Pinpoint the cell where the given text exists, returning its [x, y] midpoint coordinate. 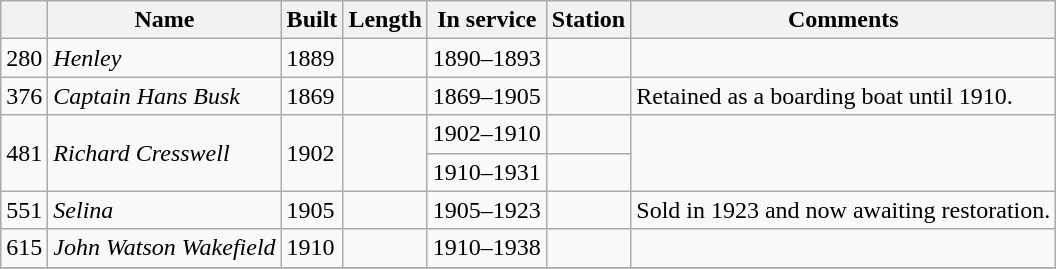
1905–1923 [486, 210]
Length [385, 20]
551 [24, 210]
1910 [312, 248]
1905 [312, 210]
1869–1905 [486, 96]
1902 [312, 153]
481 [24, 153]
Henley [164, 58]
376 [24, 96]
Station [588, 20]
Retained as a boarding boat until 1910. [844, 96]
1910–1931 [486, 172]
1902–1910 [486, 134]
280 [24, 58]
1890–1893 [486, 58]
Selina [164, 210]
Built [312, 20]
In service [486, 20]
Comments [844, 20]
Name [164, 20]
1869 [312, 96]
Captain Hans Busk [164, 96]
John Watson Wakefield [164, 248]
1889 [312, 58]
615 [24, 248]
Sold in 1923 and now awaiting restoration. [844, 210]
Richard Cresswell [164, 153]
1910–1938 [486, 248]
